Return [x, y] of the center of cell containing provided text 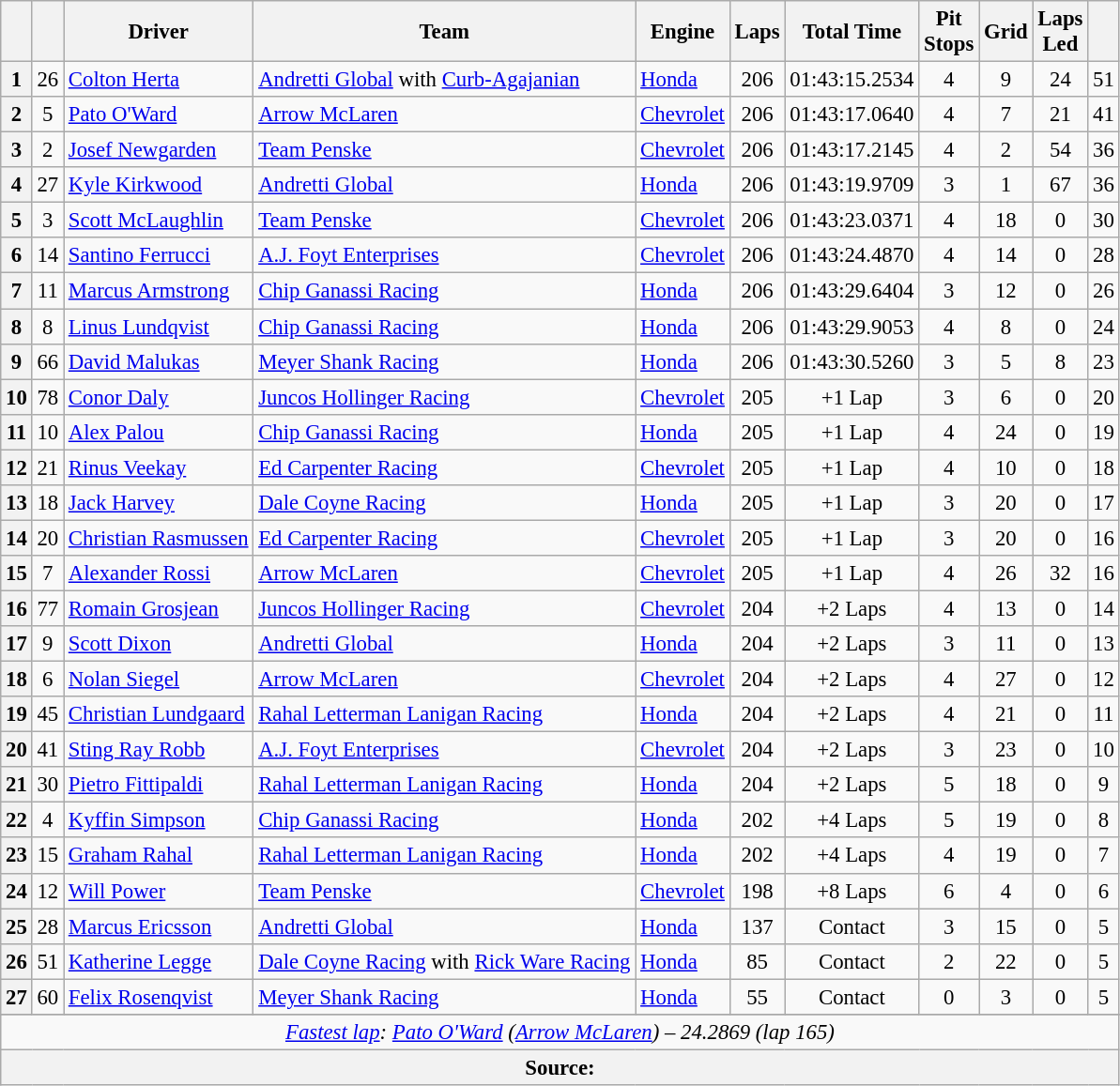
Christian Lundgaard [159, 714]
Team [445, 32]
Source: [560, 1067]
Katherine Legge [159, 961]
78 [47, 397]
Sting Ray Robb [159, 750]
Jack Harvey [159, 503]
Colton Herta [159, 80]
Pietro Fittipaldi [159, 785]
01:43:19.9709 [852, 185]
Nolan Siegel [159, 680]
Laps [757, 32]
Scott McLaughlin [159, 221]
198 [757, 891]
01:43:29.9053 [852, 327]
54 [1061, 150]
137 [757, 926]
67 [1061, 185]
Rinus Veekay [159, 467]
66 [47, 361]
01:43:15.2534 [852, 80]
01:43:30.5260 [852, 361]
+8 Laps [852, 891]
85 [757, 961]
Dale Coyne Racing [445, 503]
Andretti Global with Curb-Agajanian [445, 80]
Felix Rosenqvist [159, 997]
01:43:24.4870 [852, 256]
Romain Grosjean [159, 608]
55 [757, 997]
Pato O'Ward [159, 115]
Kyle Kirkwood [159, 185]
Scott Dixon [159, 644]
Santino Ferrucci [159, 256]
Graham Rahal [159, 856]
45 [47, 714]
01:43:23.0371 [852, 221]
Conor Daly [159, 397]
Engine [683, 32]
77 [47, 608]
01:43:17.0640 [852, 115]
32 [1061, 574]
Christian Rasmussen [159, 538]
Kyffin Simpson [159, 820]
Dale Coyne Racing with Rick Ware Racing [445, 961]
Josef Newgarden [159, 150]
Alex Palou [159, 432]
David Malukas [159, 361]
01:43:17.2145 [852, 150]
01:43:29.6404 [852, 291]
Linus Lundqvist [159, 327]
PitStops [949, 32]
Fastest lap: Pato O'Ward (Arrow McLaren) – 24.2869 (lap 165) [560, 1032]
LapsLed [1061, 32]
25 [17, 926]
60 [47, 997]
Marcus Armstrong [159, 291]
Alexander Rossi [159, 574]
Grid [1006, 32]
Marcus Ericsson [159, 926]
Will Power [159, 891]
Driver [159, 32]
Total Time [852, 32]
